Determine the [X, Y] coordinate at the center of the cell enclosing the given text.  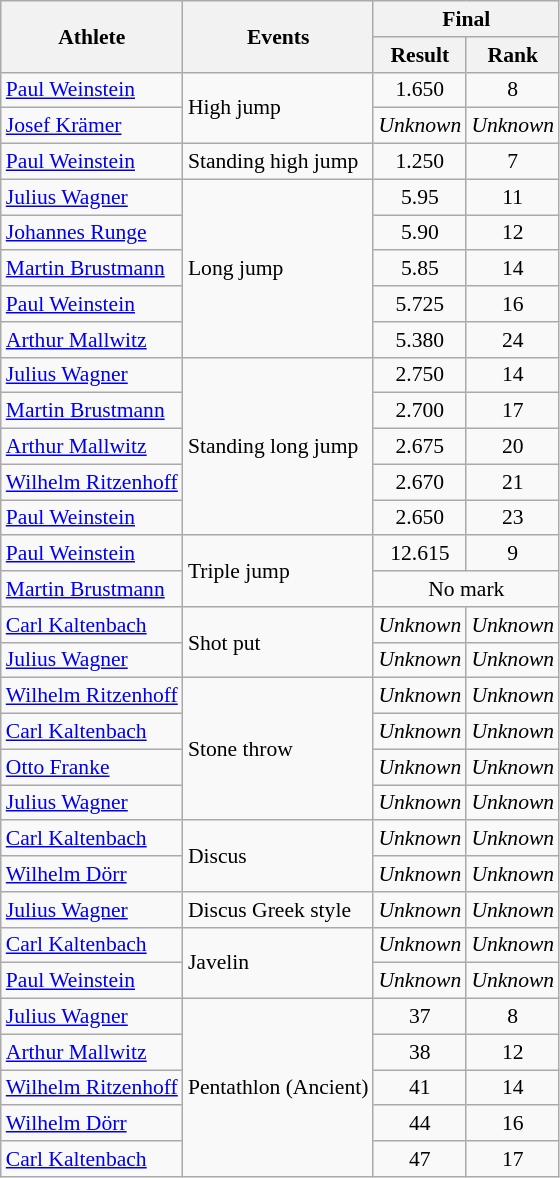
9 [512, 554]
21 [512, 482]
5.380 [420, 340]
23 [512, 518]
20 [512, 447]
Events [278, 36]
24 [512, 340]
Rank [512, 55]
Result [420, 55]
Pentathlon (Ancient) [278, 1088]
1.250 [420, 162]
44 [420, 1124]
12.615 [420, 554]
1.650 [420, 90]
Triple jump [278, 572]
Discus [278, 856]
37 [420, 1017]
2.750 [420, 375]
5.95 [420, 197]
2.650 [420, 518]
Shot put [278, 642]
Standing high jump [278, 162]
5.90 [420, 233]
Athlete [92, 36]
High jump [278, 108]
5.725 [420, 304]
Otto Franke [92, 767]
2.700 [420, 411]
5.85 [420, 269]
47 [420, 1159]
No mark [466, 589]
Stone throw [278, 749]
Standing long jump [278, 446]
7 [512, 162]
38 [420, 1052]
Josef Krämer [92, 126]
Long jump [278, 268]
2.670 [420, 482]
Johannes Runge [92, 233]
11 [512, 197]
2.675 [420, 447]
Javelin [278, 962]
Discus Greek style [278, 910]
Final [466, 19]
41 [420, 1088]
